Search for the cell housing the specified text and yield its (x, y) center coordinate. 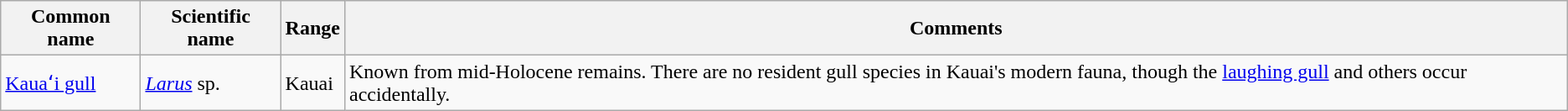
Kauaʻi gull (70, 82)
Scientific name (211, 29)
Larus sp. (211, 82)
Known from mid-Holocene remains. There are no resident gull species in Kauai's modern fauna, though the laughing gull and others occur accidentally. (956, 82)
Comments (956, 29)
Kauai (312, 82)
Range (312, 29)
Common name (70, 29)
